Return the [x, y] coordinate for the center point of the cell that contains the specified text.  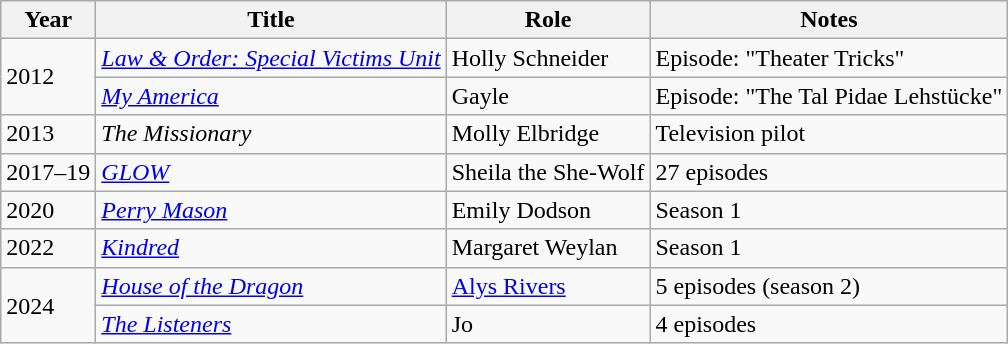
Perry Mason [271, 210]
Gayle [548, 96]
Episode: "The Tal Pidae Lehstücke" [829, 96]
Alys Rivers [548, 286]
The Listeners [271, 324]
Law & Order: Special Victims Unit [271, 58]
My America [271, 96]
2022 [48, 248]
The Missionary [271, 134]
2013 [48, 134]
Molly Elbridge [548, 134]
2017–19 [48, 172]
2012 [48, 77]
Role [548, 20]
Kindred [271, 248]
Jo [548, 324]
27 episodes [829, 172]
Year [48, 20]
Notes [829, 20]
Sheila the She-Wolf [548, 172]
Emily Dodson [548, 210]
GLOW [271, 172]
Holly Schneider [548, 58]
Episode: "Theater Tricks" [829, 58]
House of the Dragon [271, 286]
Title [271, 20]
Margaret Weylan [548, 248]
2024 [48, 305]
2020 [48, 210]
4 episodes [829, 324]
5 episodes (season 2) [829, 286]
Television pilot [829, 134]
